Find where the given text appears and provide that cell's center as [x, y] coordinate. 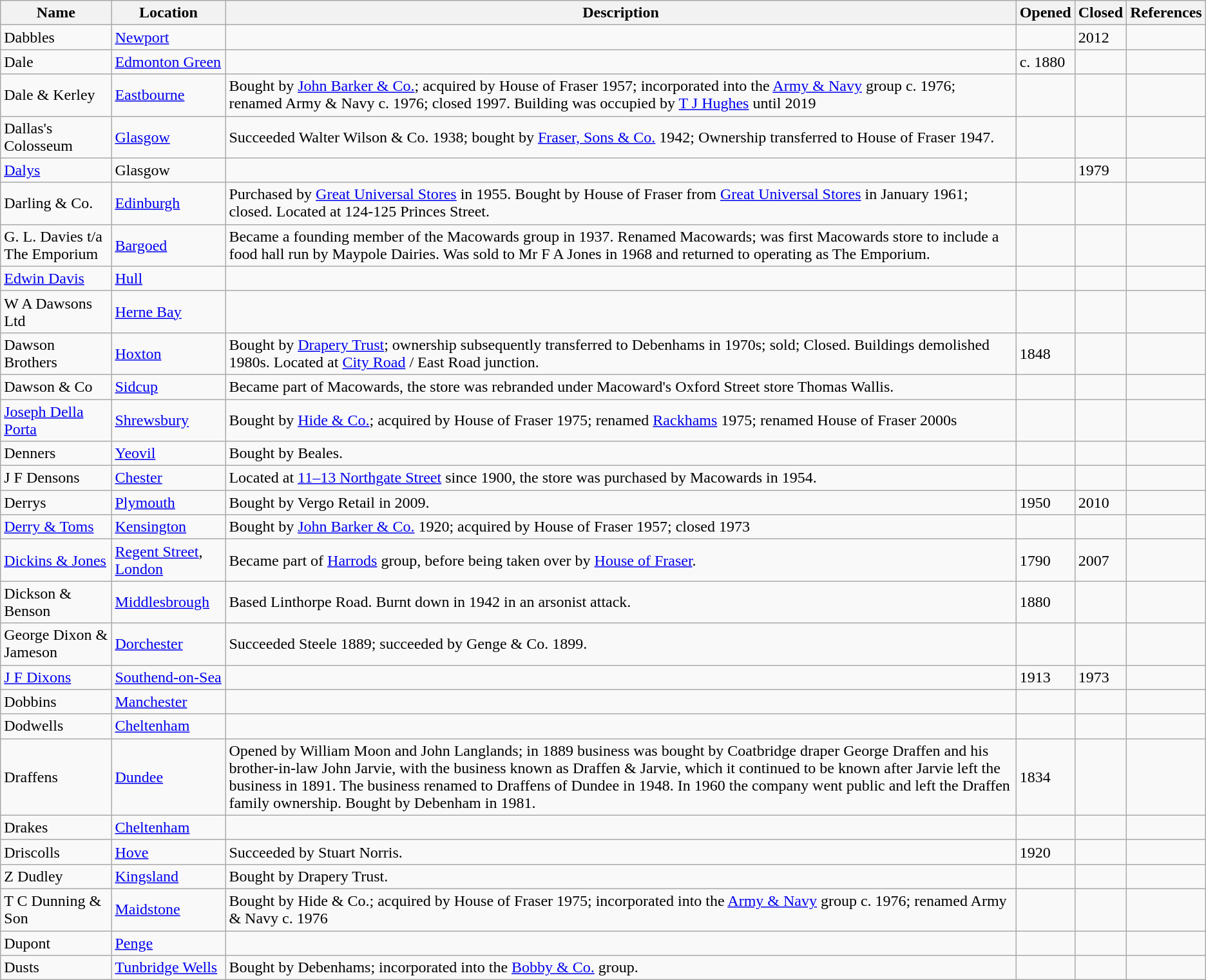
Joseph Della Porta [56, 420]
Dodwells [56, 726]
Located at 11–13 Northgate Street since 1900, the store was purchased by Macowards in 1954. [621, 478]
Derrys [56, 503]
Middlesbrough [169, 602]
Dalys [56, 170]
Succeeded Steele 1889; succeeded by Genge & Co. 1899. [621, 644]
1979 [1100, 170]
1973 [1100, 677]
References [1166, 13]
Dobbins [56, 702]
Hove [169, 852]
Closed [1100, 13]
Dallas's Colosseum [56, 137]
Became part of Macowards, the store was rebranded under Macoward's Oxford Street store Thomas Wallis. [621, 387]
Derry & Toms [56, 527]
Dupont [56, 943]
Opened [1045, 13]
1880 [1045, 602]
Bought by Hide & Co.; acquired by House of Fraser 1975; incorporated into the Army & Navy group c. 1976; renamed Army & Navy c. 1976 [621, 910]
Sidcup [169, 387]
Yeovil [169, 454]
2010 [1100, 503]
1834 [1045, 777]
1950 [1045, 503]
Maidstone [169, 910]
Denners [56, 454]
G. L. Davies t/a The Emporium [56, 245]
Dawson Brothers [56, 353]
Kensington [169, 527]
Southend-on-Sea [169, 677]
J F Densons [56, 478]
Draffens [56, 777]
1920 [1045, 852]
Based Linthorpe Road. Burnt down in 1942 in an arsonist attack. [621, 602]
Bought by Vergo Retail in 2009. [621, 503]
Dale & Kerley [56, 95]
Dickins & Jones [56, 561]
1913 [1045, 677]
Dale [56, 62]
Description [621, 13]
Z Dudley [56, 876]
Edmonton Green [169, 62]
W A Dawsons Ltd [56, 312]
Regent Street, London [169, 561]
Dundee [169, 777]
Dabbles [56, 37]
2007 [1100, 561]
Bought by Beales. [621, 454]
Edwin Davis [56, 278]
Edinburgh [169, 204]
Location [169, 13]
Dorchester [169, 644]
Bargoed [169, 245]
c. 1880 [1045, 62]
Hoxton [169, 353]
T C Dunning & Son [56, 910]
Became part of Harrods group, before being taken over by House of Fraser. [621, 561]
Newport [169, 37]
Bought by Debenhams; incorporated into the Bobby & Co. group. [621, 968]
Manchester [169, 702]
Kingsland [169, 876]
Herne Bay [169, 312]
Driscolls [56, 852]
Dusts [56, 968]
Tunbridge Wells [169, 968]
Shrewsbury [169, 420]
Darling & Co. [56, 204]
Succeeded by Stuart Norris. [621, 852]
J F Dixons [56, 677]
1848 [1045, 353]
Bought by Drapery Trust. [621, 876]
2012 [1100, 37]
Dawson & Co [56, 387]
1790 [1045, 561]
Drakes [56, 827]
Hull [169, 278]
Chester [169, 478]
Dickson & Benson [56, 602]
George Dixon & Jameson [56, 644]
Plymouth [169, 503]
Eastbourne [169, 95]
Penge [169, 943]
Bought by John Barker & Co. 1920; acquired by House of Fraser 1957; closed 1973 [621, 527]
Name [56, 13]
Bought by Hide & Co.; acquired by House of Fraser 1975; renamed Rackhams 1975; renamed House of Fraser 2000s [621, 420]
Succeeded Walter Wilson & Co. 1938; bought by Fraser, Sons & Co. 1942; Ownership transferred to House of Fraser 1947. [621, 137]
